For the text-containing cell, return its midpoint in (X, Y) coordinate format. 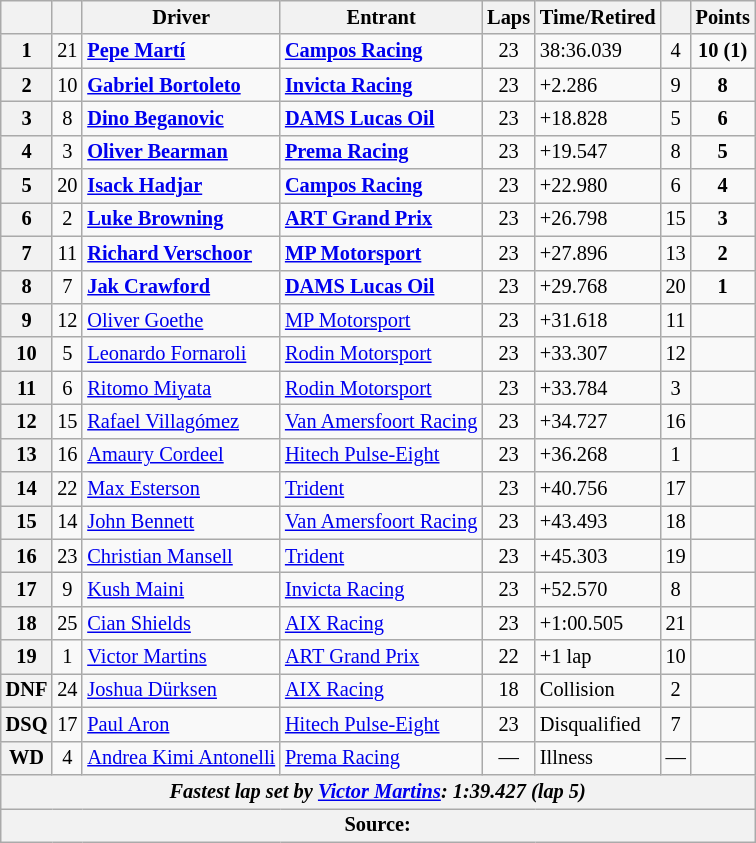
Max Esterson (181, 489)
+31.618 (598, 320)
+34.727 (598, 421)
+40.756 (598, 489)
+19.547 (598, 152)
38:36.039 (598, 51)
+26.798 (598, 219)
Amaury Cordeel (181, 455)
+36.268 (598, 455)
Disqualified (598, 724)
+52.570 (598, 589)
Gabriel Bortoleto (181, 85)
Laps (508, 17)
Rafael Villagómez (181, 421)
Driver (181, 17)
Isack Hadjar (181, 186)
Christian Mansell (181, 556)
Oliver Goethe (181, 320)
Illness (598, 758)
Leonardo Fornaroli (181, 354)
Dino Beganovic (181, 118)
Cian Shields (181, 623)
+1:00.505 (598, 623)
+33.307 (598, 354)
+1 lap (598, 657)
Andrea Kimi Antonelli (181, 758)
25 (67, 623)
+43.493 (598, 522)
10 (1) (723, 51)
Victor Martins (181, 657)
Richard Verschoor (181, 253)
John Bennett (181, 522)
Joshua Dürksen (181, 690)
Paul Aron (181, 724)
Time/Retired (598, 17)
Points (723, 17)
+22.980 (598, 186)
Kush Maini (181, 589)
Jak Crawford (181, 287)
+27.896 (598, 253)
WD (27, 758)
DSQ (27, 724)
DNF (27, 690)
Entrant (381, 17)
Fastest lap set by Victor Martins: 1:39.427 (lap 5) (378, 791)
+45.303 (598, 556)
+2.286 (598, 85)
Ritomo Miyata (181, 388)
Source: (378, 825)
+18.828 (598, 118)
24 (67, 690)
Oliver Bearman (181, 152)
Collision (598, 690)
+33.784 (598, 388)
Pepe Martí (181, 51)
+29.768 (598, 287)
Luke Browning (181, 219)
